Scan for the cell matching the given text and deliver its [x, y] coordinate at center. 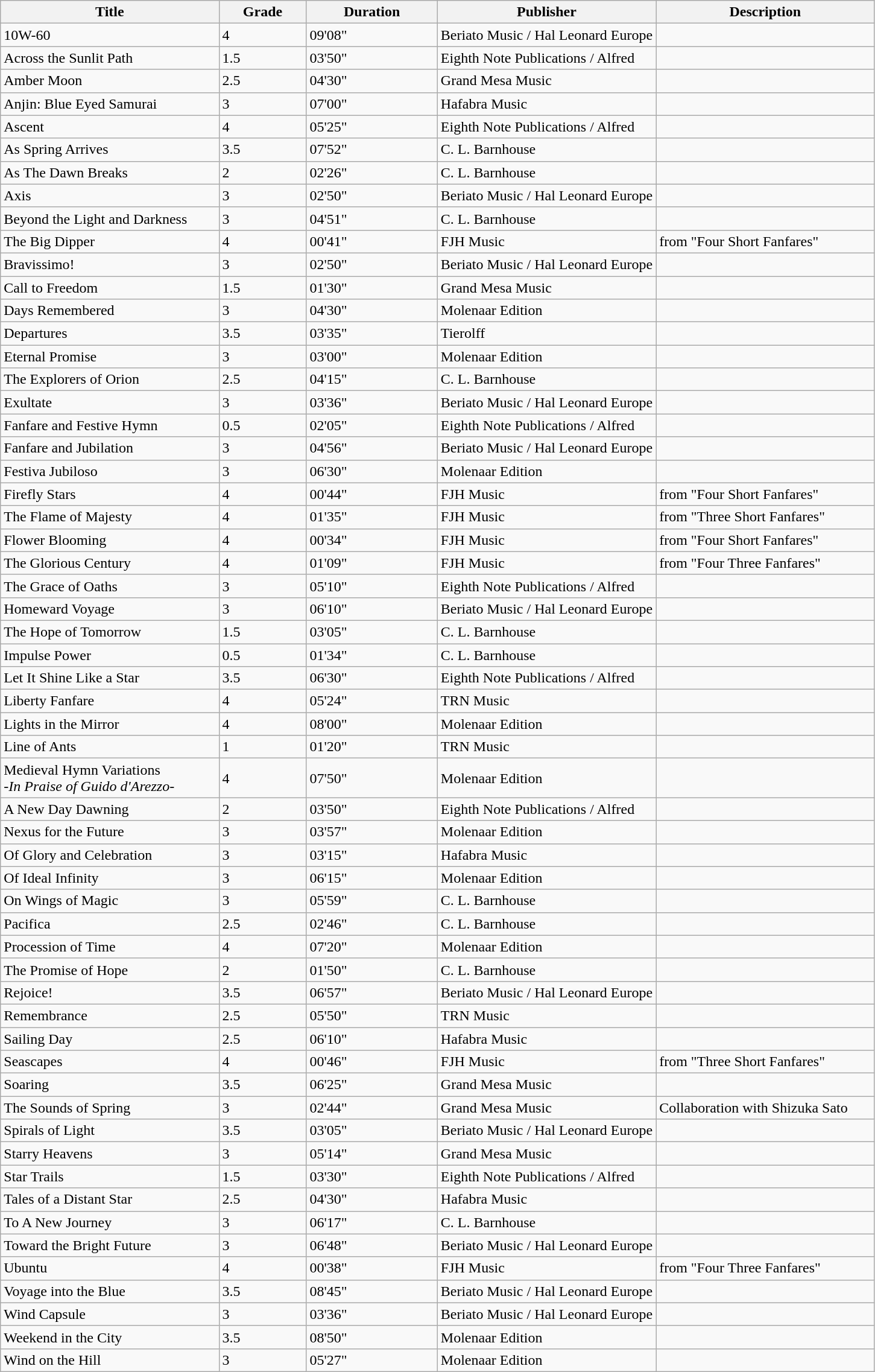
00'46" [371, 1062]
The Grace of Oaths [110, 586]
Rejoice! [110, 992]
Fanfare and Jubilation [110, 448]
Lights in the Mirror [110, 724]
00'41" [371, 241]
Soaring [110, 1085]
To A New Journey [110, 1222]
Toward the Bright Future [110, 1245]
Exultate [110, 402]
Spirals of Light [110, 1131]
Of Glory and Celebration [110, 855]
Let It Shine Like a Star [110, 678]
Eternal Promise [110, 357]
01'34" [371, 655]
03'15" [371, 855]
Duration [371, 12]
07'52" [371, 150]
Bravissimo! [110, 264]
Starry Heavens [110, 1154]
07'00" [371, 104]
Ubuntu [110, 1268]
Departures [110, 334]
Call to Freedom [110, 288]
Seascapes [110, 1062]
08'45" [371, 1291]
Pacifica [110, 924]
05'27" [371, 1360]
03'35" [371, 334]
Procession of Time [110, 947]
The Promise of Hope [110, 970]
A New Day Dawning [110, 809]
Impulse Power [110, 655]
Amber Moon [110, 81]
05'25" [371, 127]
06'15" [371, 878]
05'59" [371, 901]
06'48" [371, 1245]
08'00" [371, 724]
Star Trails [110, 1177]
00'34" [371, 540]
As The Dawn Breaks [110, 173]
05'50" [371, 1015]
Medieval Hymn Variations -In Praise of Guido d'Arezzo- [110, 778]
1 [263, 747]
Anjin: Blue Eyed Samurai [110, 104]
01'35" [371, 517]
Tales of a Distant Star [110, 1199]
Remembrance [110, 1015]
Voyage into the Blue [110, 1291]
02'26" [371, 173]
05'10" [371, 586]
Publisher [546, 12]
06'17" [371, 1222]
Festiva Jubiloso [110, 471]
Grade [263, 12]
04'56" [371, 448]
04'51" [371, 218]
Fanfare and Festive Hymn [110, 425]
00'44" [371, 494]
Description [765, 12]
01'30" [371, 288]
06'57" [371, 992]
Beyond the Light and Darkness [110, 218]
On Wings of Magic [110, 901]
01'09" [371, 563]
08'50" [371, 1337]
Liberty Fanfare [110, 701]
Weekend in the City [110, 1337]
The Sounds of Spring [110, 1108]
00'38" [371, 1268]
03'30" [371, 1177]
09'08" [371, 35]
05'24" [371, 701]
Wind Capsule [110, 1314]
Sailing Day [110, 1038]
Ascent [110, 127]
07'50" [371, 778]
The Big Dipper [110, 241]
Tierolff [546, 334]
02'46" [371, 924]
The Explorers of Orion [110, 380]
The Flame of Majesty [110, 517]
02'44" [371, 1108]
01'50" [371, 970]
The Glorious Century [110, 563]
Of Ideal Infinity [110, 878]
Axis [110, 195]
Wind on the Hill [110, 1360]
02'05" [371, 425]
Line of Ants [110, 747]
Collaboration with Shizuka Sato [765, 1108]
Firefly Stars [110, 494]
As Spring Arrives [110, 150]
03'57" [371, 832]
Across the Sunlit Path [110, 58]
The Hope of Tomorrow [110, 632]
Homeward Voyage [110, 609]
Flower Blooming [110, 540]
Title [110, 12]
10W-60 [110, 35]
01'20" [371, 747]
03'00" [371, 357]
05'14" [371, 1154]
07'20" [371, 947]
06'25" [371, 1085]
Nexus for the Future [110, 832]
04'15" [371, 380]
Days Remembered [110, 311]
